Pinpoint the cell where the given text exists, returning its (X, Y) midpoint coordinate. 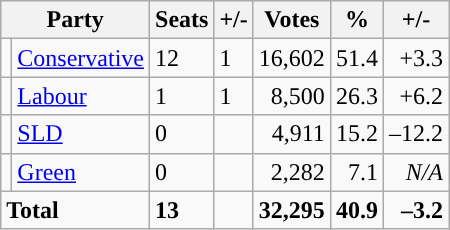
Labour (81, 96)
% (356, 20)
26.3 (356, 96)
+3.3 (416, 58)
N/A (416, 172)
7.1 (356, 172)
Conservative (81, 58)
51.4 (356, 58)
15.2 (356, 134)
Party (76, 20)
40.9 (356, 210)
Green (81, 172)
Votes (292, 20)
SLD (81, 134)
–12.2 (416, 134)
4,911 (292, 134)
12 (182, 58)
Total (76, 210)
16,602 (292, 58)
+6.2 (416, 96)
–3.2 (416, 210)
8,500 (292, 96)
2,282 (292, 172)
Seats (182, 20)
32,295 (292, 210)
13 (182, 210)
